Return [X, Y] of the center of cell containing provided text 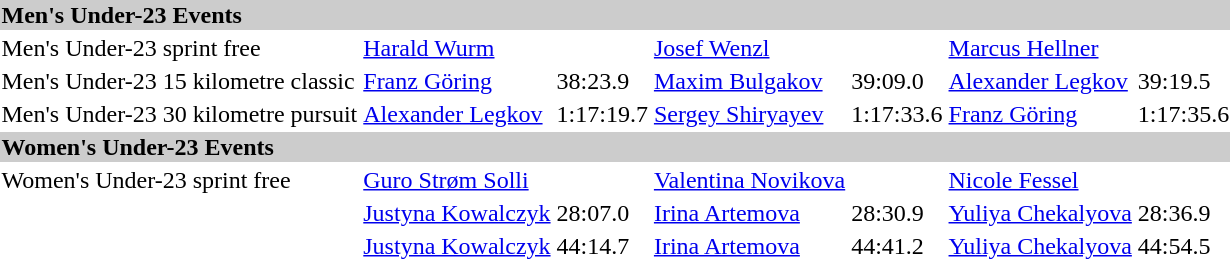
Yuliya Chekalyova [1040, 213]
Irina Artemova [749, 213]
1:17:19.7 [602, 114]
Men's Under-23 30 kilometre pursuit [180, 114]
Justyna Kowalczyk [457, 213]
Harald Wurm [457, 48]
39:19.5 [1183, 81]
Women's Under-23 sprint free [180, 180]
38:23.9 [602, 81]
1:17:33.6 [897, 114]
Valentina Novikova [749, 180]
Nicole Fessel [1040, 180]
Marcus Hellner [1040, 48]
1:17:35.6 [1183, 114]
Men's Under-23 sprint free [180, 48]
Men's Under-23 15 kilometre classic [180, 81]
28:36.9 [1183, 213]
39:09.0 [897, 81]
28:30.9 [897, 213]
28:07.0 [602, 213]
Sergey Shiryayev [749, 114]
Maxim Bulgakov [749, 81]
Josef Wenzl [749, 48]
Guro Strøm Solli [457, 180]
